Return the (X, Y) coordinate for the center point of the cell that contains the specified text.  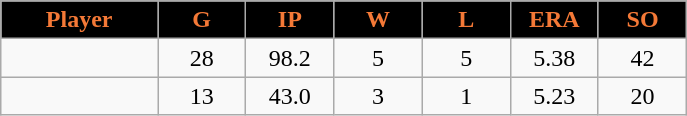
L (466, 20)
1 (466, 96)
43.0 (290, 96)
28 (202, 58)
98.2 (290, 58)
20 (642, 96)
42 (642, 58)
IP (290, 20)
W (378, 20)
5.23 (554, 96)
SO (642, 20)
G (202, 20)
Player (80, 20)
13 (202, 96)
5.38 (554, 58)
3 (378, 96)
ERA (554, 20)
